For the text-containing cell, return its midpoint in [x, y] coordinate format. 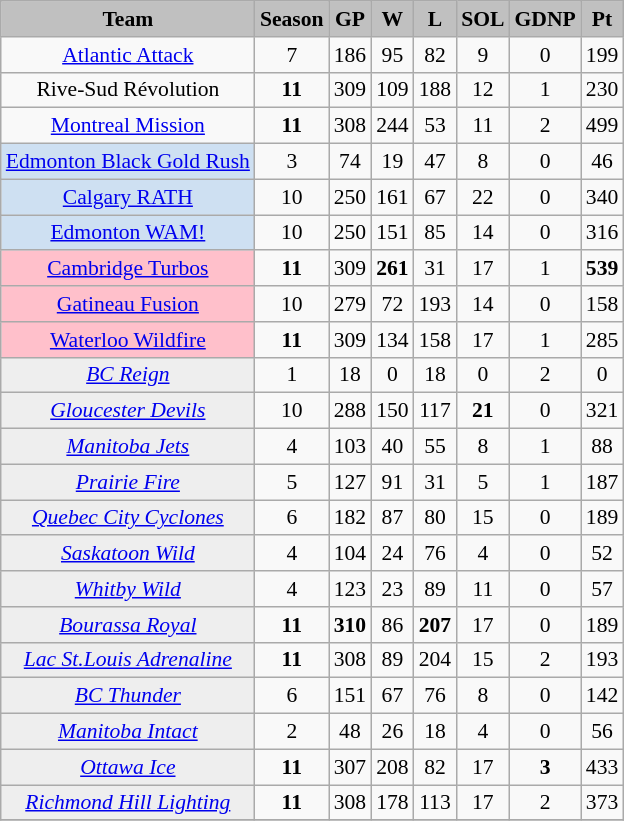
182 [350, 518]
279 [350, 304]
24 [392, 554]
40 [392, 447]
88 [602, 447]
373 [602, 803]
113 [436, 803]
74 [350, 162]
Quebec City Cyclones [128, 518]
BC Reign [128, 375]
Season [292, 19]
207 [436, 625]
230 [602, 90]
340 [602, 197]
142 [602, 696]
Montreal Mission [128, 126]
150 [392, 411]
87 [392, 518]
Edmonton WAM! [128, 233]
Atlantic Attack [128, 55]
Rive-Sud Révolution [128, 90]
178 [392, 803]
161 [392, 197]
285 [602, 340]
55 [436, 447]
Prairie Fire [128, 482]
BC Thunder [128, 696]
Gatineau Fusion [128, 304]
539 [602, 269]
Calgary RATH [128, 197]
L [436, 19]
56 [602, 732]
95 [392, 55]
Cambridge Turbos [128, 269]
7 [292, 55]
53 [436, 126]
127 [350, 482]
310 [350, 625]
Whitby Wild [128, 589]
204 [436, 660]
GP [350, 19]
Team [128, 19]
86 [392, 625]
Gloucester Devils [128, 411]
187 [602, 482]
91 [392, 482]
103 [350, 447]
47 [436, 162]
80 [436, 518]
Manitoba Intact [128, 732]
104 [350, 554]
Lac St.Louis Adrenaline [128, 660]
Bourassa Royal [128, 625]
208 [392, 767]
19 [392, 162]
499 [602, 126]
57 [602, 589]
307 [350, 767]
123 [350, 589]
23 [392, 589]
186 [350, 55]
72 [392, 304]
Ottawa Ice [128, 767]
48 [350, 732]
W [392, 19]
21 [482, 411]
321 [602, 411]
52 [602, 554]
12 [482, 90]
9 [482, 55]
109 [392, 90]
188 [436, 90]
Edmonton Black Gold Rush [128, 162]
Manitoba Jets [128, 447]
244 [392, 126]
Waterloo Wildfire [128, 340]
433 [602, 767]
134 [392, 340]
26 [392, 732]
199 [602, 55]
46 [602, 162]
288 [350, 411]
117 [436, 411]
261 [392, 269]
Pt [602, 19]
GDNP [546, 19]
Saskatoon Wild [128, 554]
316 [602, 233]
22 [482, 197]
85 [436, 233]
Richmond Hill Lighting [128, 803]
SOL [482, 19]
